Determine the [x, y] coordinate at the center of the cell enclosing the given text.  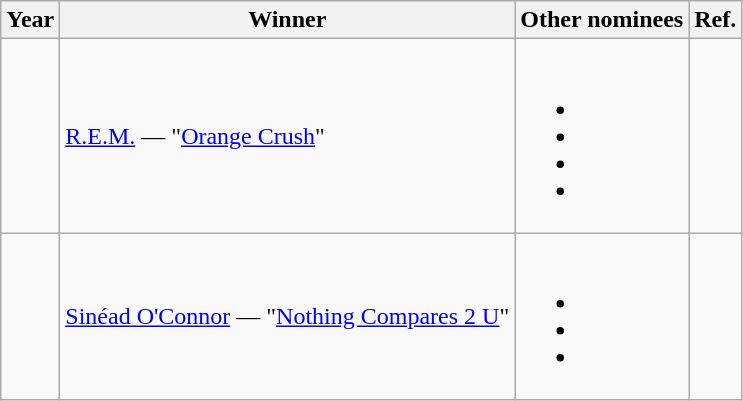
Year [30, 20]
Winner [288, 20]
Sinéad O'Connor — "Nothing Compares 2 U" [288, 316]
R.E.M. — "Orange Crush" [288, 136]
Other nominees [602, 20]
Ref. [716, 20]
